Return the [x, y] coordinate for the center point of the cell that contains the specified text.  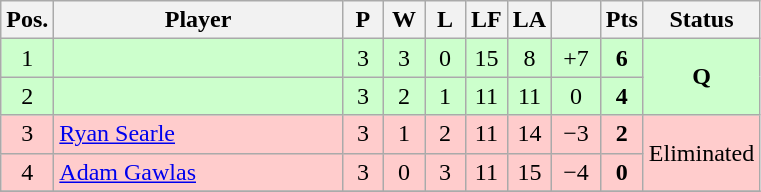
Adam Gawlas [198, 172]
−4 [576, 172]
Pts [622, 20]
LA [529, 20]
LF [487, 20]
W [404, 20]
8 [529, 58]
14 [529, 134]
−3 [576, 134]
Eliminated [701, 153]
+7 [576, 58]
6 [622, 58]
Player [198, 20]
Q [701, 77]
L [444, 20]
P [362, 20]
Ryan Searle [198, 134]
Pos. [28, 20]
Status [701, 20]
